Capture the cell that displays the provided text and extract its [x, y] central coordinate. 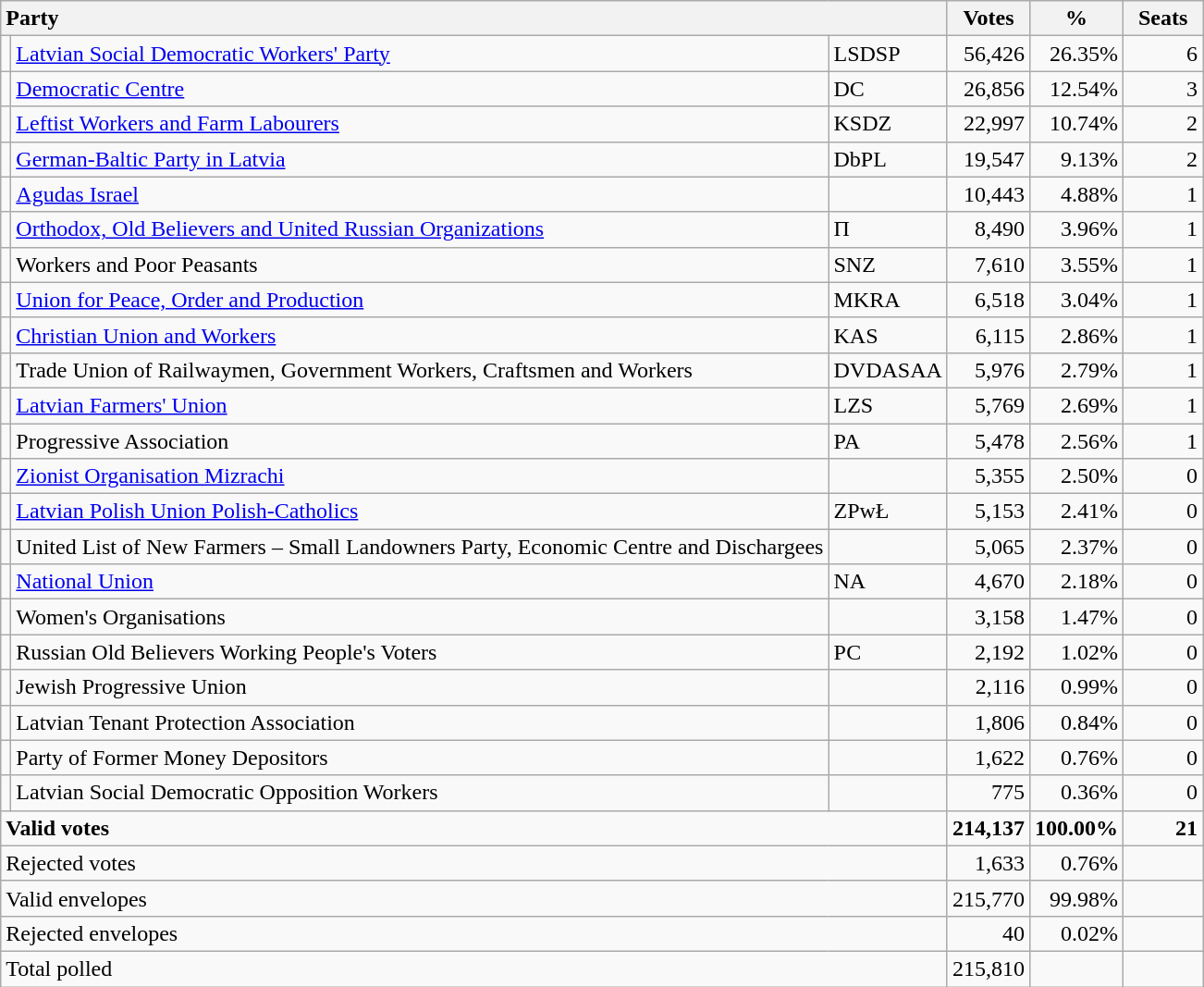
2,192 [988, 652]
2.50% [1076, 476]
MKRA [888, 300]
П [888, 229]
Democratic Centre [420, 89]
6,518 [988, 300]
Union for Peace, Order and Production [420, 300]
3 [1163, 89]
2.37% [1076, 547]
1.47% [1076, 617]
Trade Union of Railwaymen, Government Workers, Craftsmen and Workers [420, 370]
Votes [988, 19]
5,153 [988, 512]
5,769 [988, 405]
Latvian Tenant Protection Association [420, 722]
Latvian Social Democratic Workers' Party [420, 54]
KSDZ [888, 124]
7,610 [988, 265]
2.79% [1076, 370]
6 [1163, 54]
Valid votes [474, 828]
1,633 [988, 863]
0.02% [1076, 933]
KAS [888, 335]
% [1076, 19]
1.02% [1076, 652]
ZPwŁ [888, 512]
Zionist Organisation Mizrachi [420, 476]
National Union [420, 582]
56,426 [988, 54]
4.88% [1076, 194]
22,997 [988, 124]
1,622 [988, 758]
2,116 [988, 687]
DVDASAA [888, 370]
Seats [1163, 19]
9.13% [1076, 159]
0.84% [1076, 722]
10.74% [1076, 124]
Party of Former Money Depositors [420, 758]
United List of New Farmers – Small Landowners Party, Economic Centre and Dischargees [420, 547]
3.96% [1076, 229]
Russian Old Believers Working People's Voters [420, 652]
Christian Union and Workers [420, 335]
Latvian Polish Union Polish-Catholics [420, 512]
1,806 [988, 722]
DbPL [888, 159]
3,158 [988, 617]
775 [988, 793]
Rejected votes [474, 863]
26.35% [1076, 54]
10,443 [988, 194]
Party [474, 19]
3.04% [1076, 300]
Valid envelopes [474, 898]
Orthodox, Old Believers and United Russian Organizations [420, 229]
2.56% [1076, 441]
99.98% [1076, 898]
26,856 [988, 89]
German-Baltic Party in Latvia [420, 159]
2.18% [1076, 582]
Progressive Association [420, 441]
2.41% [1076, 512]
5,065 [988, 547]
4,670 [988, 582]
Jewish Progressive Union [420, 687]
8,490 [988, 229]
100.00% [1076, 828]
PA [888, 441]
Rejected envelopes [474, 933]
SNZ [888, 265]
6,115 [988, 335]
2.69% [1076, 405]
5,355 [988, 476]
DC [888, 89]
Latvian Farmers' Union [420, 405]
0.99% [1076, 687]
12.54% [1076, 89]
21 [1163, 828]
0.36% [1076, 793]
5,478 [988, 441]
215,810 [988, 968]
Workers and Poor Peasants [420, 265]
214,137 [988, 828]
LSDSP [888, 54]
Women's Organisations [420, 617]
LZS [888, 405]
Total polled [474, 968]
NA [888, 582]
19,547 [988, 159]
215,770 [988, 898]
5,976 [988, 370]
Latvian Social Democratic Opposition Workers [420, 793]
2.86% [1076, 335]
Agudas Israel [420, 194]
Leftist Workers and Farm Labourers [420, 124]
40 [988, 933]
РС [888, 652]
3.55% [1076, 265]
